Return the (x, y) coordinate for the center point of the cell that contains the specified text.  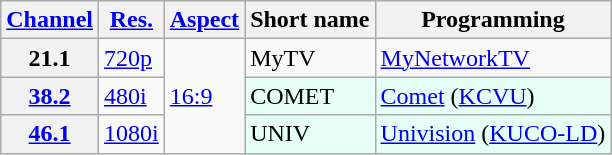
Short name (310, 20)
MyNetworkTV (493, 58)
46.1 (50, 134)
Aspect (204, 20)
Comet (KCVU) (493, 96)
MyTV (310, 58)
COMET (310, 96)
16:9 (204, 96)
Univision (KUCO-LD) (493, 134)
Channel (50, 20)
21.1 (50, 58)
480i (132, 96)
38.2 (50, 96)
720p (132, 58)
UNIV (310, 134)
Programming (493, 20)
Res. (132, 20)
1080i (132, 134)
